Locate the cell with the specified text and output its [x, y] center coordinate. 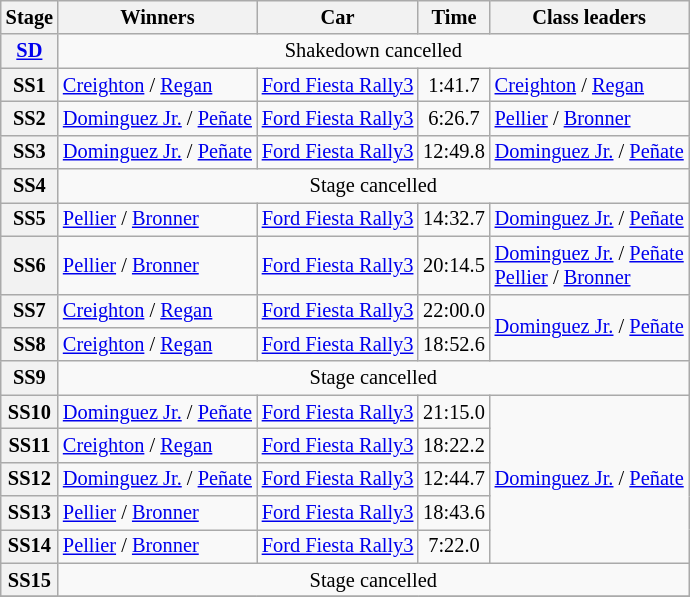
Winners [158, 17]
SS4 [30, 186]
SS1 [30, 85]
6:26.7 [454, 118]
SS2 [30, 118]
Dominguez Jr. / PeñatePellier / Bronner [590, 265]
SS13 [30, 513]
Stage [30, 17]
14:32.7 [454, 219]
SS6 [30, 265]
SS14 [30, 546]
SS7 [30, 311]
SS9 [30, 378]
Class leaders [590, 17]
20:14.5 [454, 265]
Time [454, 17]
SS12 [30, 479]
SS15 [30, 580]
SS10 [30, 412]
12:44.7 [454, 479]
SS11 [30, 445]
18:52.6 [454, 344]
18:22.2 [454, 445]
Car [338, 17]
18:43.6 [454, 513]
22:00.0 [454, 311]
SD [30, 51]
7:22.0 [454, 546]
SS5 [30, 219]
12:49.8 [454, 152]
SS3 [30, 152]
SS8 [30, 344]
1:41.7 [454, 85]
21:15.0 [454, 412]
Shakedown cancelled [374, 51]
